Return the [X, Y] coordinate for the center point of the cell that contains the specified text.  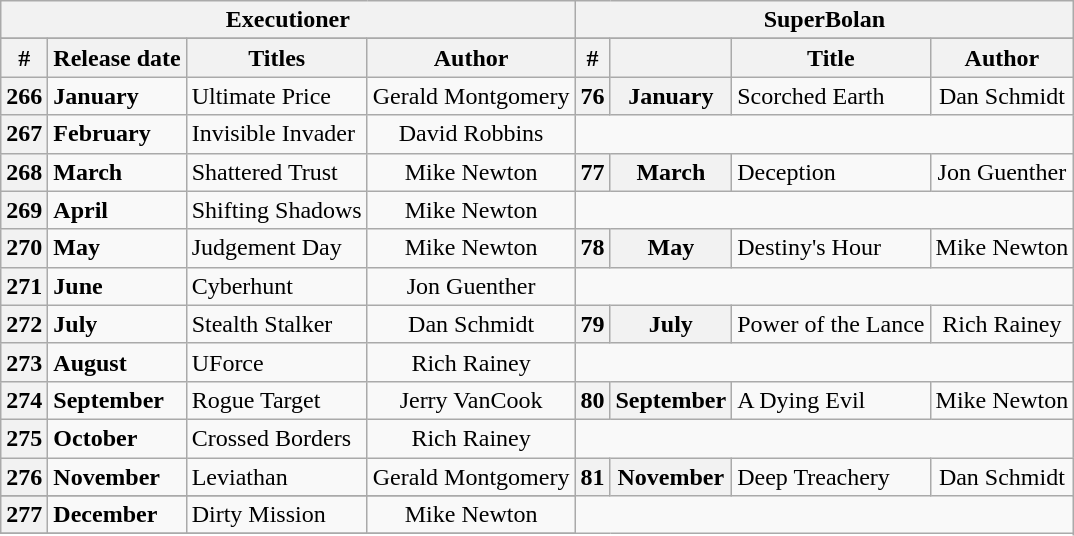
Ultimate Price [276, 96]
Shifting Shadows [276, 210]
268 [24, 172]
UForce [276, 362]
Power of the Lance [831, 324]
Stealth Stalker [276, 324]
Destiny's Hour [831, 248]
Judgement Day [276, 248]
272 [24, 324]
Rogue Target [276, 400]
Cyberhunt [276, 286]
Executioner [288, 20]
A Dying Evil [831, 400]
273 [24, 362]
77 [592, 172]
June [117, 286]
David Robbins [471, 134]
February [117, 134]
269 [24, 210]
271 [24, 286]
Shattered Trust [276, 172]
Scorched Earth [831, 96]
Jerry VanCook [471, 400]
277 [24, 515]
Leviathan [276, 477]
Title [831, 58]
276 [24, 477]
270 [24, 248]
Deception [831, 172]
December [117, 515]
81 [592, 477]
78 [592, 248]
Crossed Borders [276, 438]
76 [592, 96]
266 [24, 96]
August [117, 362]
Titles [276, 58]
275 [24, 438]
267 [24, 134]
80 [592, 400]
79 [592, 324]
April [117, 210]
Deep Treachery [831, 477]
Dirty Mission [276, 515]
SuperBolan [824, 20]
Invisible Invader [276, 134]
October [117, 438]
274 [24, 400]
Release date [117, 58]
